Detect which cell encompasses the target text, then output its (x, y) center coordinate. 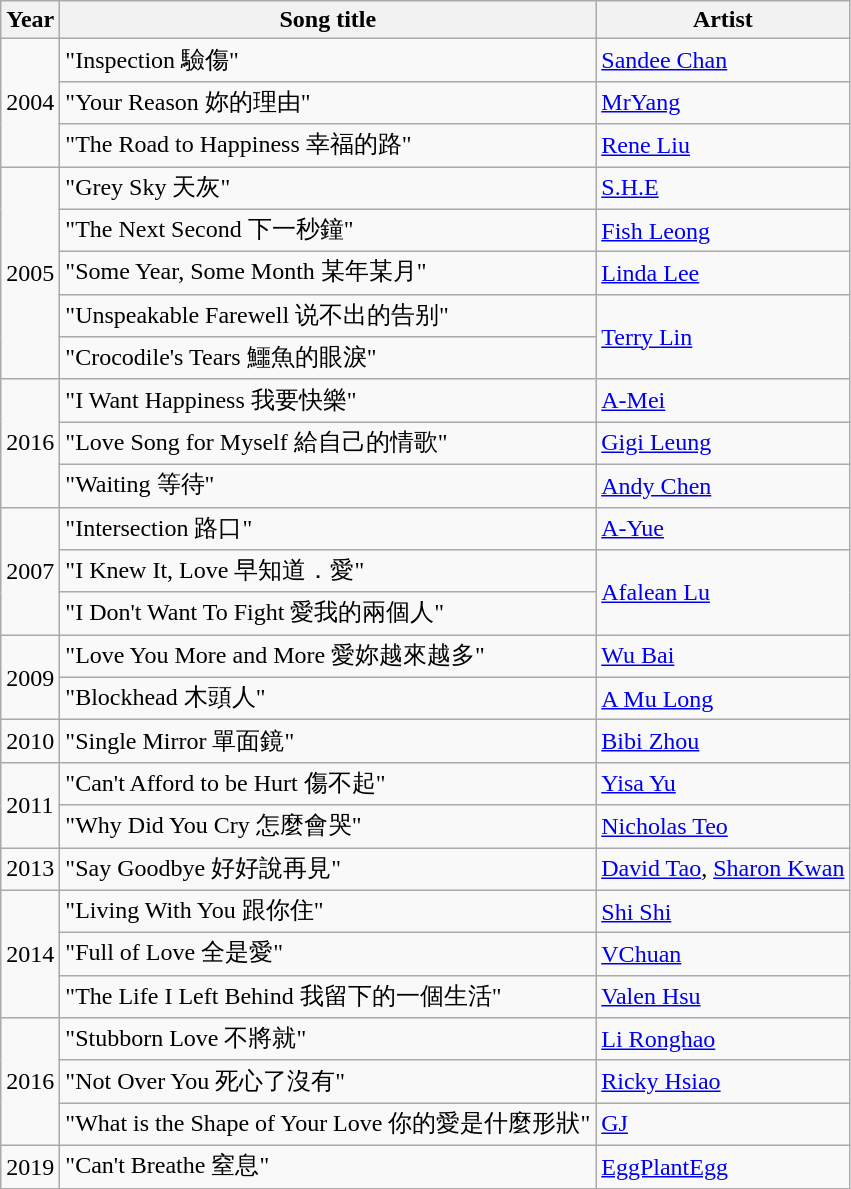
Shi Shi (723, 912)
VChuan (723, 954)
2009 (30, 678)
2004 (30, 103)
"Living With You 跟你住" (328, 912)
Year (30, 20)
"I Want Happiness 我要快樂" (328, 400)
A-Yue (723, 528)
MrYang (723, 102)
"Full of Love 全是愛" (328, 954)
Terry Lin (723, 336)
"Stubborn Love 不將就" (328, 1040)
Fish Leong (723, 230)
GJ (723, 1124)
"Some Year, Some Month 某年某月" (328, 274)
"Can't Afford to be Hurt 傷不起" (328, 784)
2014 (30, 954)
Bibi Zhou (723, 742)
"Grey Sky 天灰" (328, 188)
"Blockhead 木頭人" (328, 698)
"Crocodile's Tears 鱷魚的眼淚" (328, 358)
"The Road to Happiness 幸福的路" (328, 146)
2010 (30, 742)
Yisa Yu (723, 784)
2019 (30, 1166)
Andy Chen (723, 486)
A-Mei (723, 400)
"Single Mirror 單面鏡" (328, 742)
2011 (30, 804)
"The Life I Left Behind 我留下的一個生活" (328, 996)
Rene Liu (723, 146)
2013 (30, 870)
Valen Hsu (723, 996)
Ricky Hsiao (723, 1082)
2007 (30, 571)
"Waiting 等待" (328, 486)
"Intersection 路口" (328, 528)
David Tao, Sharon Kwan (723, 870)
"Why Did You Cry 怎麼會哭" (328, 826)
"Inspection 驗傷" (328, 60)
"The Next Second 下一秒鐘" (328, 230)
"I Knew It, Love 早知道．愛" (328, 572)
"Say Goodbye 好好說再見" (328, 870)
"Love You More and More 愛妳越來越多" (328, 656)
"Can't Breathe 窒息" (328, 1166)
"Your Reason 妳的理由" (328, 102)
"Love Song for Myself 給自己的情歌" (328, 444)
Gigi Leung (723, 444)
Nicholas Teo (723, 826)
"Unspeakable Farewell 说不出的告别" (328, 316)
Artist (723, 20)
Afalean Lu (723, 592)
"What is the Shape of Your Love 你的愛是什麼形狀" (328, 1124)
"I Don't Want To Fight 愛我的兩個人" (328, 614)
A Mu Long (723, 698)
Sandee Chan (723, 60)
Wu Bai (723, 656)
Li Ronghao (723, 1040)
S.H.E (723, 188)
2005 (30, 272)
EggPlantEgg (723, 1166)
Linda Lee (723, 274)
"Not Over You 死心了沒有" (328, 1082)
Song title (328, 20)
